Search for the cell housing the specified text and yield its (X, Y) center coordinate. 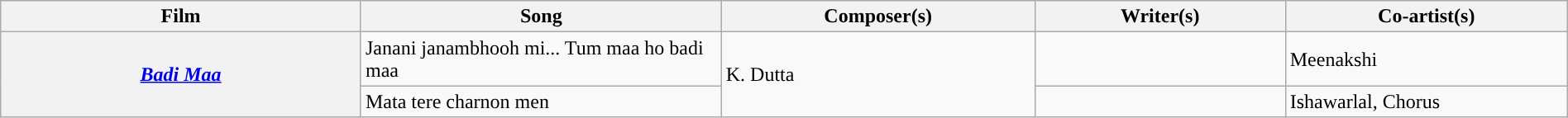
Composer(s) (878, 17)
Badi Maa (181, 74)
Janani janambhooh mi... Tum maa ho badi maa (541, 59)
Mata tere charnon men (541, 101)
Co-artist(s) (1426, 17)
Song (541, 17)
Ishawarlal, Chorus (1426, 101)
Film (181, 17)
Meenakshi (1426, 59)
Writer(s) (1159, 17)
K. Dutta (878, 74)
